Find where the given text appears and provide that cell's center as (x, y) coordinate. 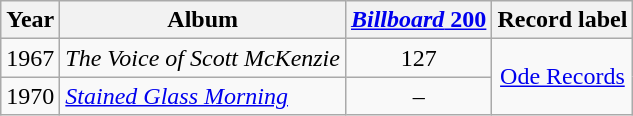
Billboard 200 (418, 20)
1967 (30, 58)
Album (203, 20)
Stained Glass Morning (203, 96)
The Voice of Scott McKenzie (203, 58)
Ode Records (562, 77)
1970 (30, 96)
Year (30, 20)
127 (418, 58)
Record label (562, 20)
– (418, 96)
